Return (X, Y) of the center of cell containing provided text 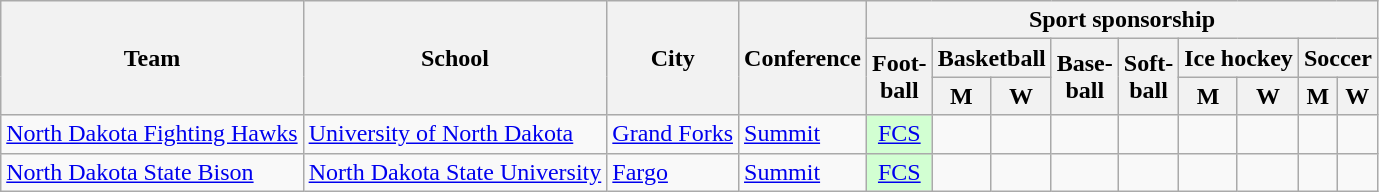
Fargo (673, 172)
Conference (803, 58)
Sport sponsorship (1122, 20)
North Dakota Fighting Hawks (152, 134)
Basketball (992, 58)
Soft-ball (1148, 77)
Foot-ball (899, 77)
North Dakota State Bison (152, 172)
School (455, 58)
Ice hockey (1239, 58)
Team (152, 58)
North Dakota State University (455, 172)
University of North Dakota (455, 134)
Soccer (1338, 58)
Grand Forks (673, 134)
City (673, 58)
Base-ball (1084, 77)
